Pinpoint the cell where the given text exists, returning its [X, Y] midpoint coordinate. 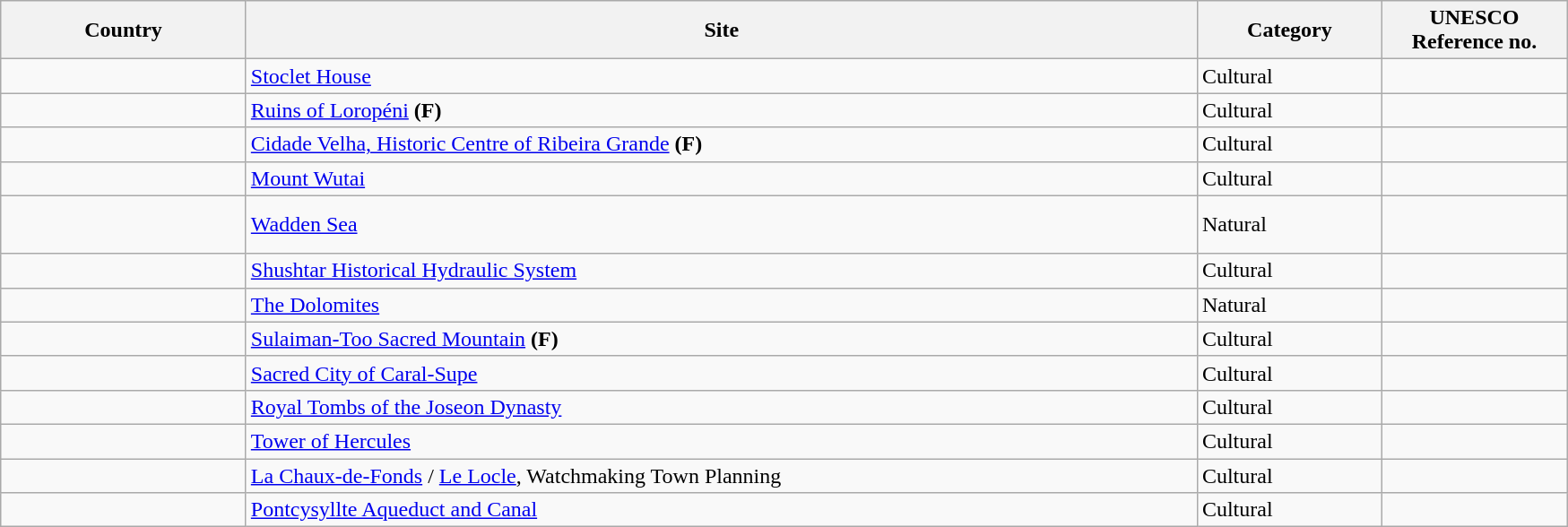
Category [1289, 30]
Wadden Sea [721, 224]
Stoclet House [721, 76]
Cidade Velha, Historic Centre of Ribeira Grande (F) [721, 144]
La Chaux-de-Fonds / Le Locle, Watchmaking Town Planning [721, 476]
UNESCO Reference no. [1474, 30]
Royal Tombs of the Joseon Dynasty [721, 407]
The Dolomites [721, 305]
Pontcysyllte Aqueduct and Canal [721, 510]
Sacred City of Caral-Supe [721, 373]
Ruins of Loropéni (F) [721, 110]
Site [721, 30]
Sulaiman-Too Sacred Mountain (F) [721, 339]
Mount Wutai [721, 178]
Tower of Hercules [721, 441]
Shushtar Historical Hydraulic System [721, 271]
Country [124, 30]
